Detect which cell encompasses the target text, then output its [X, Y] center coordinate. 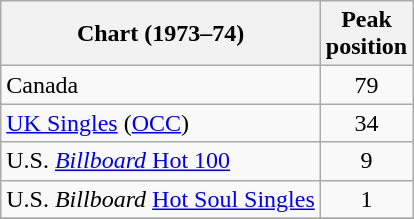
Chart (1973–74) [161, 34]
9 [366, 161]
U.S. Billboard Hot Soul Singles [161, 199]
Canada [161, 85]
UK Singles (OCC) [161, 123]
79 [366, 85]
Peakposition [366, 34]
U.S. Billboard Hot 100 [161, 161]
1 [366, 199]
34 [366, 123]
